Extract the [X, Y] coordinate from the center of the cell holding the provided text.  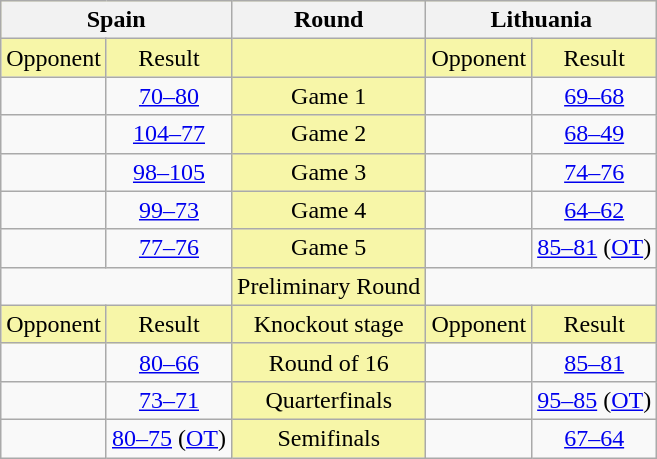
Semifinals [329, 438]
98–105 [168, 172]
80–75 (OT) [168, 438]
104–77 [168, 134]
Knockout stage [329, 324]
Preliminary Round [329, 286]
Game 2 [329, 134]
73–71 [168, 400]
Game 1 [329, 96]
99–73 [168, 210]
77–76 [168, 248]
Lithuania [542, 20]
80–66 [168, 362]
Round [329, 20]
Spain [116, 20]
Quarterfinals [329, 400]
85–81 (OT) [594, 248]
Round of 16 [329, 362]
95–85 (OT) [594, 400]
85–81 [594, 362]
Game 3 [329, 172]
64–62 [594, 210]
Game 5 [329, 248]
70–80 [168, 96]
74–76 [594, 172]
68–49 [594, 134]
67–64 [594, 438]
Game 4 [329, 210]
69–68 [594, 96]
